Pinpoint the cell where the given text exists, returning its [X, Y] midpoint coordinate. 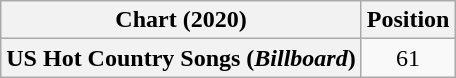
Chart (2020) [181, 20]
61 [408, 58]
US Hot Country Songs (Billboard) [181, 58]
Position [408, 20]
